Return [X, Y] of the center of cell containing provided text 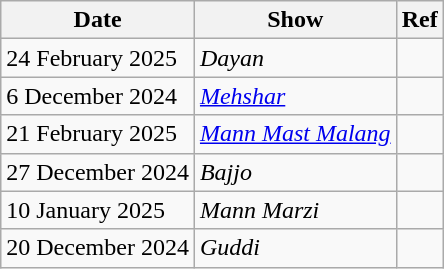
10 January 2025 [98, 210]
Mehshar [295, 96]
Bajjo [295, 172]
27 December 2024 [98, 172]
21 February 2025 [98, 134]
Mann Mast Malang [295, 134]
24 February 2025 [98, 58]
6 December 2024 [98, 96]
Show [295, 20]
Date [98, 20]
Mann Marzi [295, 210]
20 December 2024 [98, 248]
Dayan [295, 58]
Ref [420, 20]
Guddi [295, 248]
